Return [x, y] of the center of cell containing provided text 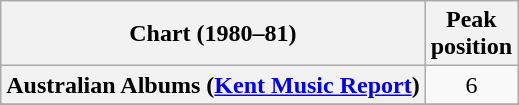
Chart (1980–81) [213, 34]
Australian Albums (Kent Music Report) [213, 85]
6 [471, 85]
Peak position [471, 34]
